From the cell containing the given text, extract its center point as (x, y) coordinate. 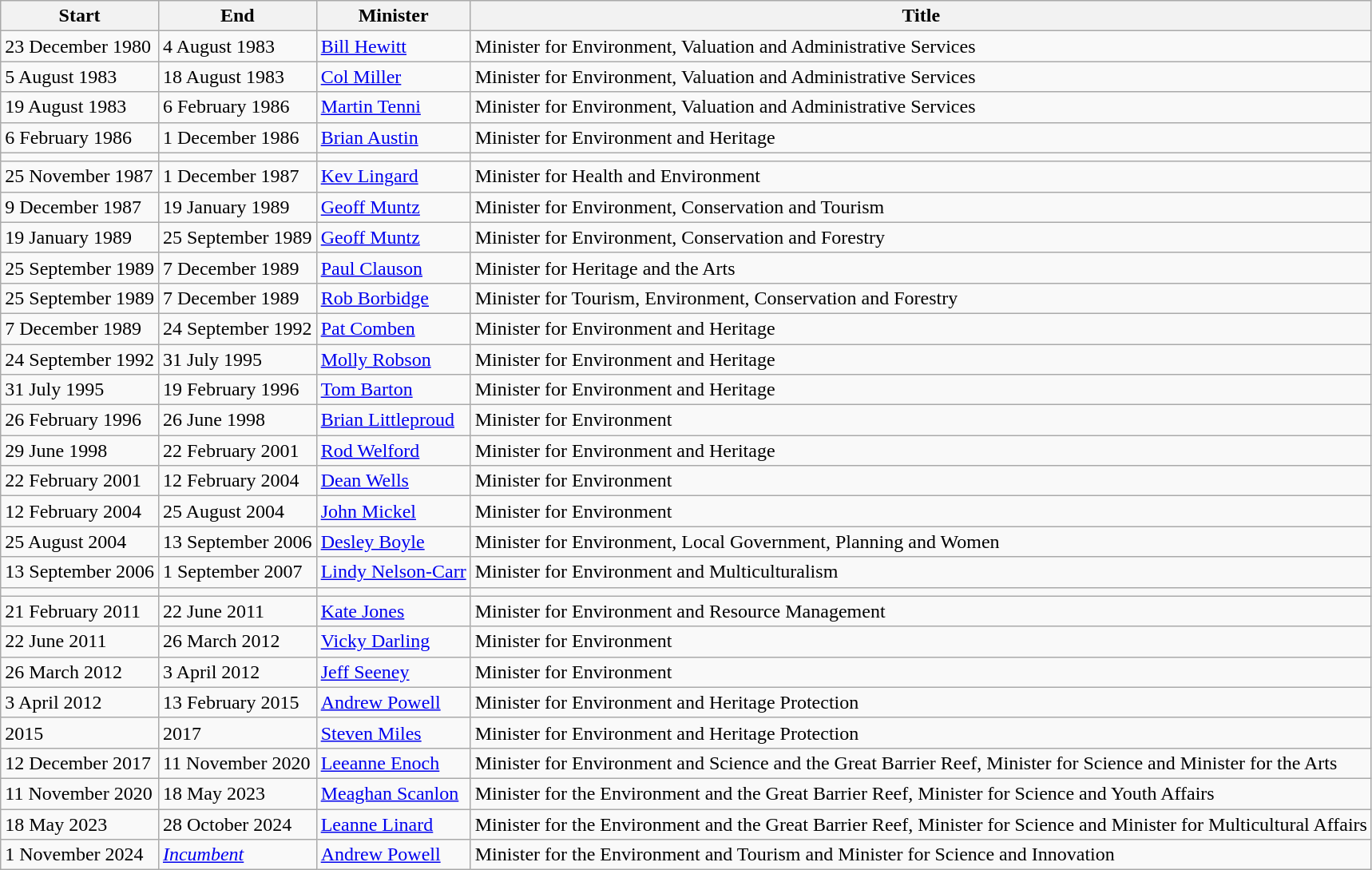
5 August 1983 (80, 77)
Minister for Environment and Multiculturalism (921, 572)
Minister for Tourism, Environment, Conservation and Forestry (921, 298)
19 February 1996 (237, 390)
13 February 2015 (237, 702)
Kate Jones (393, 611)
23 December 1980 (80, 46)
1 September 2007 (237, 572)
25 November 1987 (80, 177)
Bill Hewitt (393, 46)
Rob Borbidge (393, 298)
18 August 1983 (237, 77)
26 June 1998 (237, 420)
1 November 2024 (80, 855)
Minister for the Environment and the Great Barrier Reef, Minister for Science and Minister for Multicultural Affairs (921, 824)
9 December 1987 (80, 207)
John Mickel (393, 511)
Kev Lingard (393, 177)
Brian Austin (393, 137)
28 October 2024 (237, 824)
Minister (393, 16)
Meaghan Scanlon (393, 793)
Minister for Environment, Local Government, Planning and Women (921, 542)
Minister for Heritage and the Arts (921, 268)
1 December 1987 (237, 177)
Molly Robson (393, 359)
Leeanne Enoch (393, 763)
Minister for Environment, Conservation and Forestry (921, 237)
21 February 2011 (80, 611)
Vicky Darling (393, 642)
Minister for Environment and Resource Management (921, 611)
Martin Tenni (393, 107)
12 December 2017 (80, 763)
Start (80, 16)
Steven Miles (393, 733)
Dean Wells (393, 481)
Col Miller (393, 77)
Minister for Health and Environment (921, 177)
19 August 1983 (80, 107)
1 December 1986 (237, 137)
29 June 1998 (80, 451)
End (237, 16)
Lindy Nelson-Carr (393, 572)
Minister for the Environment and the Great Barrier Reef, Minister for Science and Youth Affairs (921, 793)
Desley Boyle (393, 542)
Tom Barton (393, 390)
4 August 1983 (237, 46)
2015 (80, 733)
Minister for the Environment and Tourism and Minister for Science and Innovation (921, 855)
Leanne Linard (393, 824)
Minister for Environment and Science and the Great Barrier Reef, Minister for Science and Minister for the Arts (921, 763)
Incumbent (237, 855)
Brian Littleproud (393, 420)
Title (921, 16)
Rod Welford (393, 451)
26 February 1996 (80, 420)
Pat Comben (393, 328)
Jeff Seeney (393, 672)
2017 (237, 733)
Paul Clauson (393, 268)
Minister for Environment, Conservation and Tourism (921, 207)
